For the text-containing cell, return its midpoint in (X, Y) coordinate format. 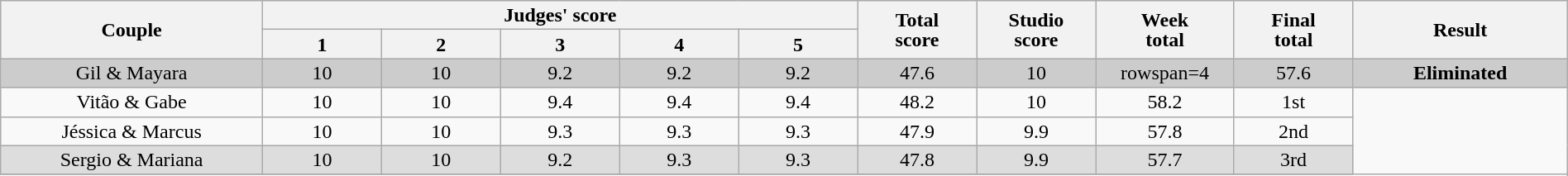
Finaltotal (1293, 30)
57.8 (1164, 131)
Vitão & Gabe (132, 102)
58.2 (1164, 102)
5 (798, 45)
rowspan=4 (1164, 73)
2nd (1293, 131)
Jéssica & Marcus (132, 131)
1 (322, 45)
Totalscore (917, 30)
3rd (1293, 160)
48.2 (917, 102)
57.7 (1164, 160)
Sergio & Mariana (132, 160)
4 (679, 45)
47.6 (917, 73)
57.6 (1293, 73)
Weektotal (1164, 30)
3 (560, 45)
47.9 (917, 131)
Gil & Mayara (132, 73)
Result (1460, 30)
Judges' score (560, 15)
47.8 (917, 160)
Studioscore (1036, 30)
2 (441, 45)
1st (1293, 102)
Eliminated (1460, 73)
Couple (132, 30)
